Output the (x, y) coordinate of the center of the cell containing the given text.  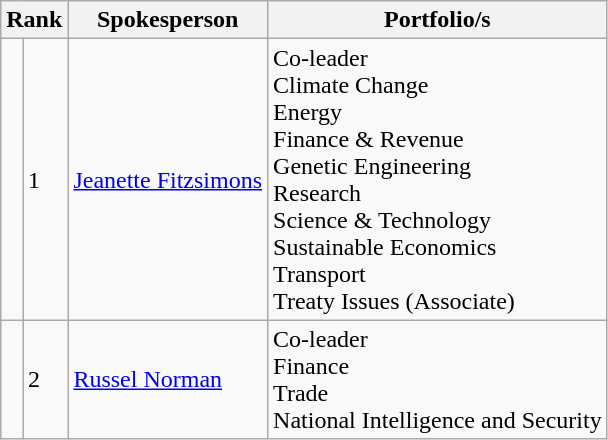
Co-leaderClimate ChangeEnergyFinance & RevenueGenetic EngineeringResearchScience & TechnologySustainable EconomicsTransportTreaty Issues (Associate) (438, 180)
Co-leaderFinanceTradeNational Intelligence and Security (438, 380)
Russel Norman (168, 380)
Jeanette Fitzsimons (168, 180)
Spokesperson (168, 20)
Portfolio/s (438, 20)
1 (44, 180)
Rank (34, 20)
2 (44, 380)
